Locate the cell with the specified text and output its (x, y) center coordinate. 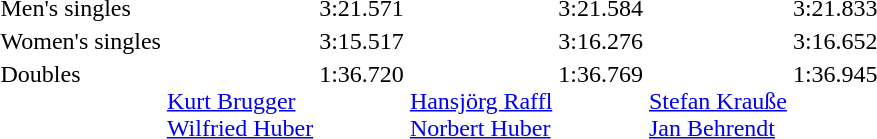
3:15.517 (362, 41)
3:16.276 (601, 41)
